Provide the [X, Y] coordinate of the cell's center where the given text is located.  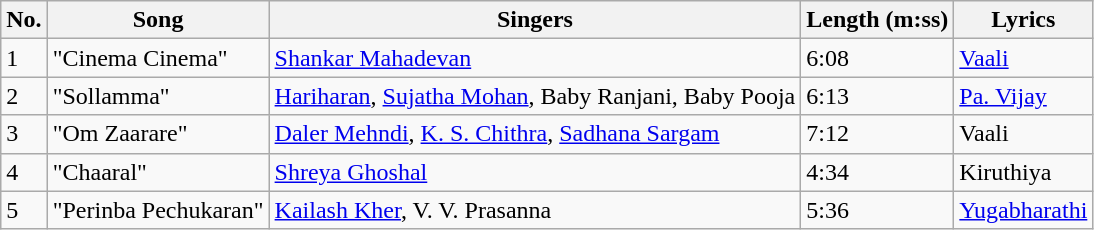
6:08 [878, 58]
Hariharan, Sujatha Mohan, Baby Ranjani, Baby Pooja [535, 96]
1 [24, 58]
"Perinba Pechukaran" [158, 210]
Pa. Vijay [1024, 96]
"Sollamma" [158, 96]
4:34 [878, 172]
3 [24, 134]
"Cinema Cinema" [158, 58]
Shreya Ghoshal [535, 172]
Lyrics [1024, 20]
5:36 [878, 210]
7:12 [878, 134]
"Chaaral" [158, 172]
Kiruthiya [1024, 172]
Shankar Mahadevan [535, 58]
Song [158, 20]
4 [24, 172]
"Om Zaarare" [158, 134]
Length (m:ss) [878, 20]
Kailash Kher, V. V. Prasanna [535, 210]
Daler Mehndi, K. S. Chithra, Sadhana Sargam [535, 134]
6:13 [878, 96]
2 [24, 96]
Yugabharathi [1024, 210]
Singers [535, 20]
5 [24, 210]
No. [24, 20]
